Pinpoint the cell where the given text exists, returning its [x, y] midpoint coordinate. 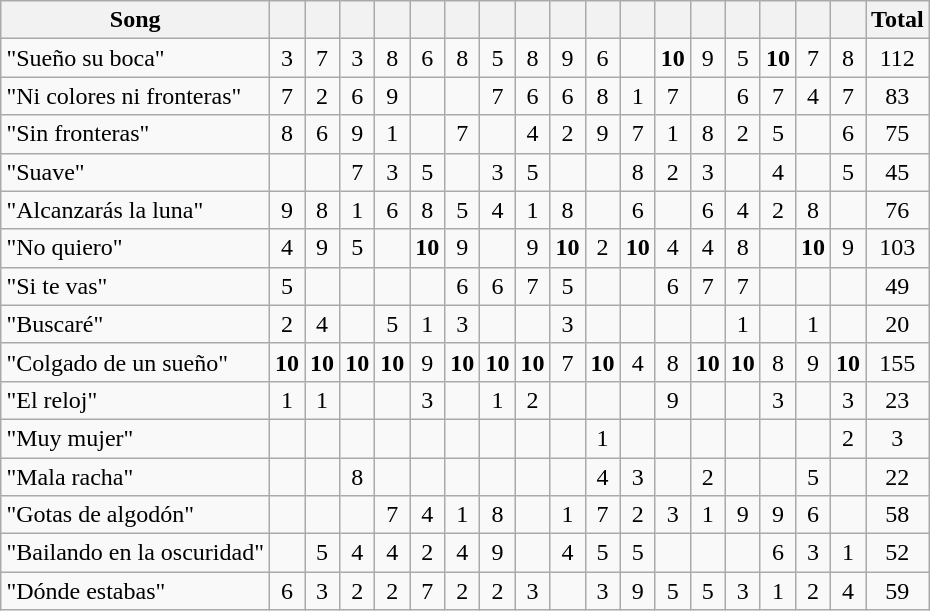
103 [898, 248]
"Suave" [136, 172]
112 [898, 58]
20 [898, 324]
"Sin fronteras" [136, 134]
49 [898, 286]
59 [898, 591]
23 [898, 400]
"Alcanzarás la luna" [136, 210]
45 [898, 172]
"Bailando en la oscuridad" [136, 553]
155 [898, 362]
"Buscaré" [136, 324]
"Mala racha" [136, 477]
"Ni colores ni fronteras" [136, 96]
"Dónde estabas" [136, 591]
83 [898, 96]
52 [898, 553]
"Si te vas" [136, 286]
"Muy mujer" [136, 438]
75 [898, 134]
"El reloj" [136, 400]
22 [898, 477]
"Gotas de algodón" [136, 515]
58 [898, 515]
Song [136, 20]
"No quiero" [136, 248]
"Colgado de un sueño" [136, 362]
Total [898, 20]
"Sueño su boca" [136, 58]
76 [898, 210]
